Provide the [x, y] coordinate of the cell's center where the given text is located.  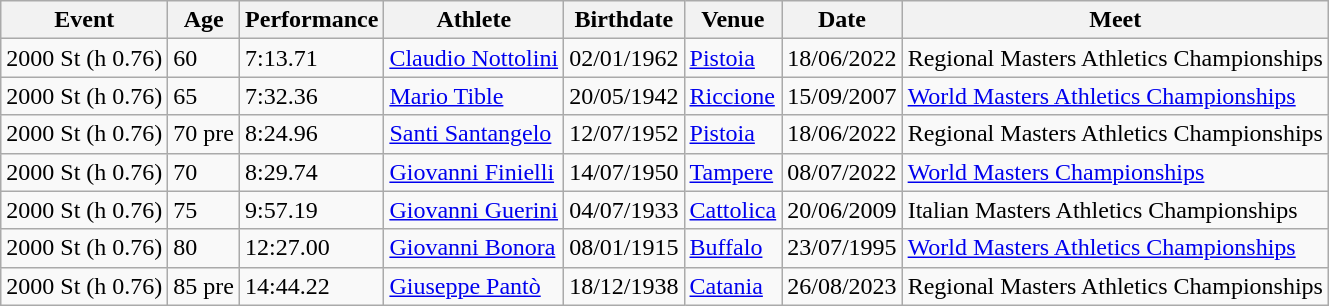
Event [84, 20]
Performance [312, 20]
Tampere [733, 172]
Venue [733, 20]
Date [842, 20]
Giovanni Guerini [474, 210]
Meet [1115, 20]
Catania [733, 286]
Santi Santangelo [474, 134]
80 [204, 248]
12:27.00 [312, 248]
Italian Masters Athletics Championships [1115, 210]
Age [204, 20]
85 pre [204, 286]
60 [204, 58]
Athlete [474, 20]
65 [204, 96]
8:29.74 [312, 172]
23/07/1995 [842, 248]
15/09/2007 [842, 96]
08/01/1915 [624, 248]
70 pre [204, 134]
18/12/1938 [624, 286]
14:44.22 [312, 286]
Giovanni Finielli [474, 172]
7:13.71 [312, 58]
Mario Tible [474, 96]
World Masters Championships [1115, 172]
70 [204, 172]
Giuseppe Pantò [474, 286]
Riccione [733, 96]
9:57.19 [312, 210]
75 [204, 210]
8:24.96 [312, 134]
Birthdate [624, 20]
Buffalo [733, 248]
Cattolica [733, 210]
04/07/1933 [624, 210]
7:32.36 [312, 96]
20/06/2009 [842, 210]
Claudio Nottolini [474, 58]
Giovanni Bonora [474, 248]
26/08/2023 [842, 286]
12/07/1952 [624, 134]
02/01/1962 [624, 58]
14/07/1950 [624, 172]
20/05/1942 [624, 96]
08/07/2022 [842, 172]
